Search for the cell housing the specified text and yield its (x, y) center coordinate. 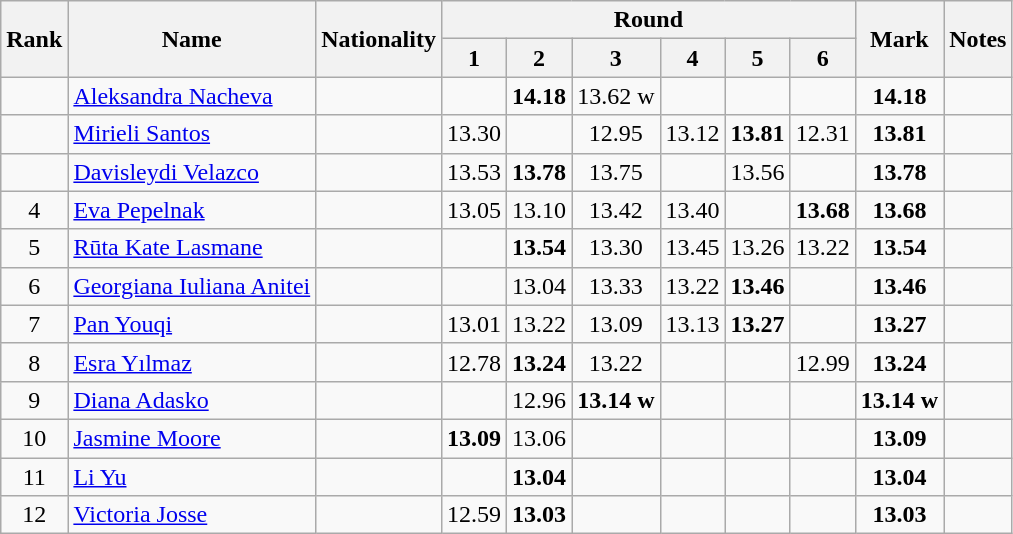
1 (474, 58)
Mark (899, 39)
12.31 (822, 134)
Davisleydi Velazco (192, 172)
13.33 (616, 286)
Victoria Josse (192, 515)
Nationality (379, 39)
Esra Yılmaz (192, 362)
11 (34, 477)
12.99 (822, 362)
Georgiana Iuliana Anitei (192, 286)
10 (34, 438)
12 (34, 515)
8 (34, 362)
13.10 (540, 210)
Rank (34, 39)
2 (540, 58)
12.78 (474, 362)
Mirieli Santos (192, 134)
13.75 (616, 172)
13.45 (692, 248)
12.95 (616, 134)
13.26 (758, 248)
12.59 (474, 515)
13.06 (540, 438)
13.01 (474, 324)
13.40 (692, 210)
12.96 (540, 400)
Pan Youqi (192, 324)
13.53 (474, 172)
Rūta Kate Lasmane (192, 248)
Round (648, 20)
Aleksandra Nacheva (192, 96)
13.62 w (616, 96)
13.13 (692, 324)
13.42 (616, 210)
Jasmine Moore (192, 438)
13.56 (758, 172)
Li Yu (192, 477)
3 (616, 58)
Eva Pepelnak (192, 210)
13.05 (474, 210)
Notes (978, 39)
Diana Adasko (192, 400)
Name (192, 39)
9 (34, 400)
13.12 (692, 134)
7 (34, 324)
